Identify which cell holds the provided text, then report its (X, Y) central coordinate. 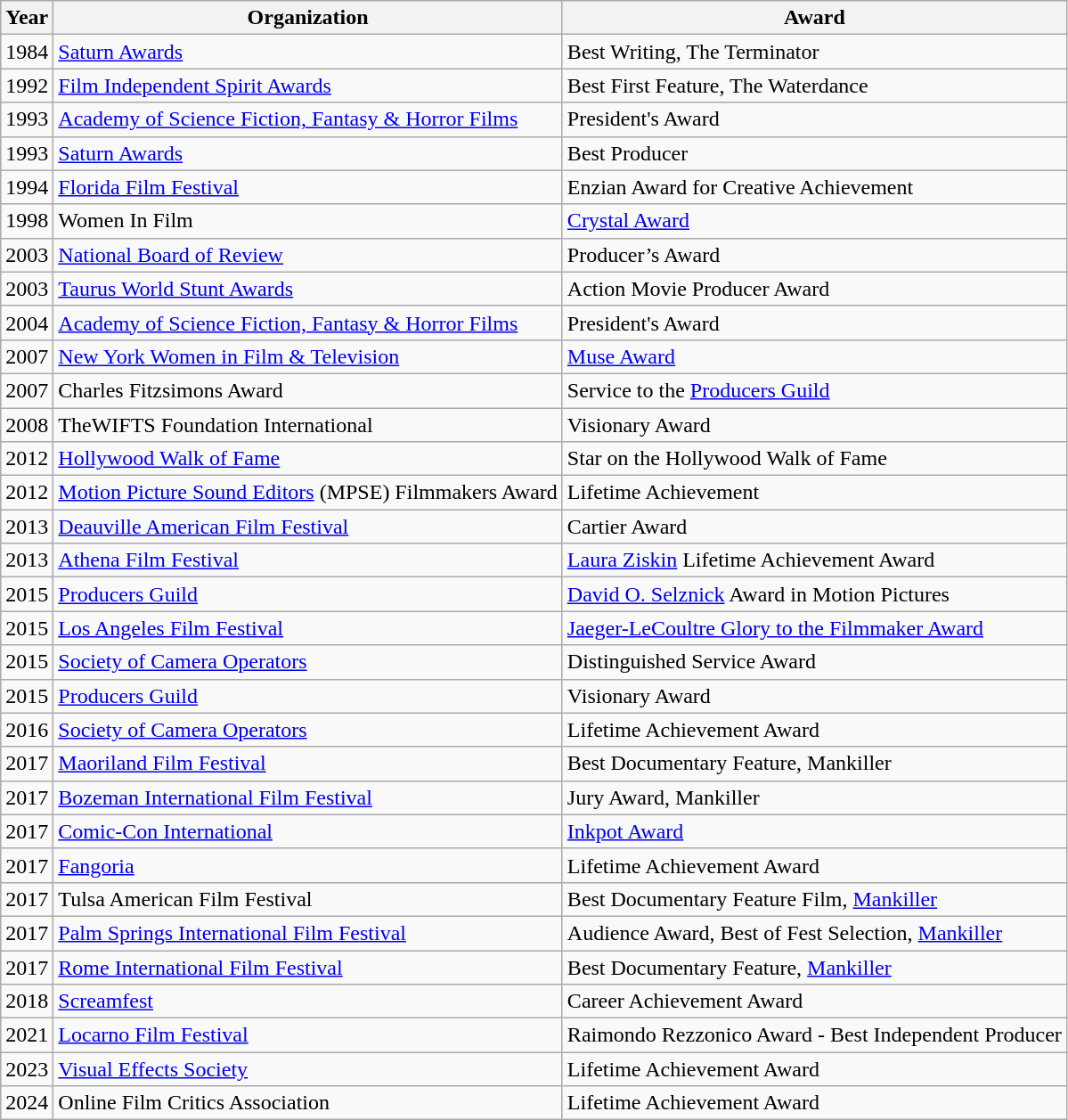
Jury Award, Mankiller (814, 797)
Locarno Film Festival (308, 1035)
2018 (27, 1001)
Women In Film (308, 221)
Hollywood Walk of Fame (308, 459)
Service to the Producers Guild (814, 390)
Online Film Critics Association (308, 1103)
1998 (27, 221)
Best Documentary Feature Film, Mankiller (814, 899)
Maoriland Film Festival (308, 764)
2004 (27, 323)
Florida Film Festival (308, 187)
Jaeger-LeCoultre Glory to the Filmmaker Award (814, 628)
Crystal Award (814, 221)
Rome International Film Festival (308, 967)
Best Writing, The Terminator (814, 52)
Tulsa American Film Festival (308, 899)
Award (814, 18)
Audience Award, Best of Fest Selection, Mankiller (814, 933)
Film Independent Spirit Awards (308, 86)
Distinguished Service Award (814, 662)
Fangoria (308, 865)
David O. Selznick Award in Motion Pictures (814, 594)
Action Movie Producer Award (814, 289)
Comic-Con International (308, 831)
Muse Award (814, 356)
1992 (27, 86)
Charles Fitzsimons Award (308, 390)
Los Angeles Film Festival (308, 628)
1994 (27, 187)
National Board of Review (308, 255)
Cartier Award (814, 527)
Raimondo Rezzonico Award - Best Independent Producer (814, 1035)
Palm Springs International Film Festival (308, 933)
Inkpot Award (814, 831)
Screamfest (308, 1001)
Best Producer (814, 153)
New York Women in Film & Television (308, 356)
TheWIFTS Foundation International (308, 425)
Athena Film Festival (308, 560)
1984 (27, 52)
Star on the Hollywood Walk of Fame (814, 459)
Enzian Award for Creative Achievement (814, 187)
Year (27, 18)
2024 (27, 1103)
Career Achievement Award (814, 1001)
2008 (27, 425)
2023 (27, 1069)
Deauville American Film Festival (308, 527)
Best First Feature, The Waterdance (814, 86)
Bozeman International Film Festival (308, 797)
Organization (308, 18)
Lifetime Achievement (814, 493)
Taurus World Stunt Awards (308, 289)
Motion Picture Sound Editors (MPSE) Filmmakers Award (308, 493)
Visual Effects Society (308, 1069)
2021 (27, 1035)
Laura Ziskin Lifetime Achievement Award (814, 560)
2016 (27, 730)
Producer’s Award (814, 255)
